Identify which cell holds the provided text, then report its (x, y) central coordinate. 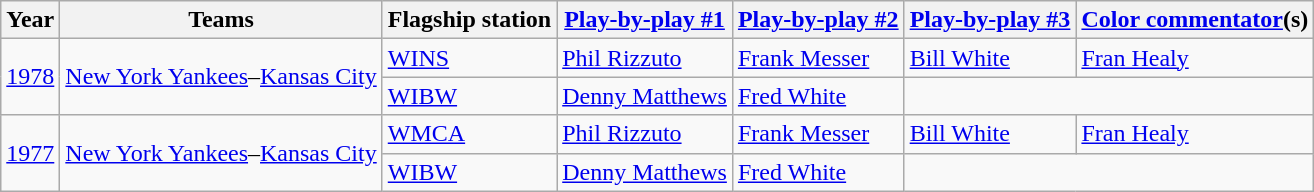
Play-by-play #2 (818, 20)
WMCA (469, 134)
Color commentator(s) (1195, 20)
Flagship station (469, 20)
WINS (469, 58)
Year (30, 20)
Teams (221, 20)
1978 (30, 77)
1977 (30, 153)
Play-by-play #3 (990, 20)
Play-by-play #1 (645, 20)
